Provide the [X, Y] coordinate of the cell's center where the given text is located.  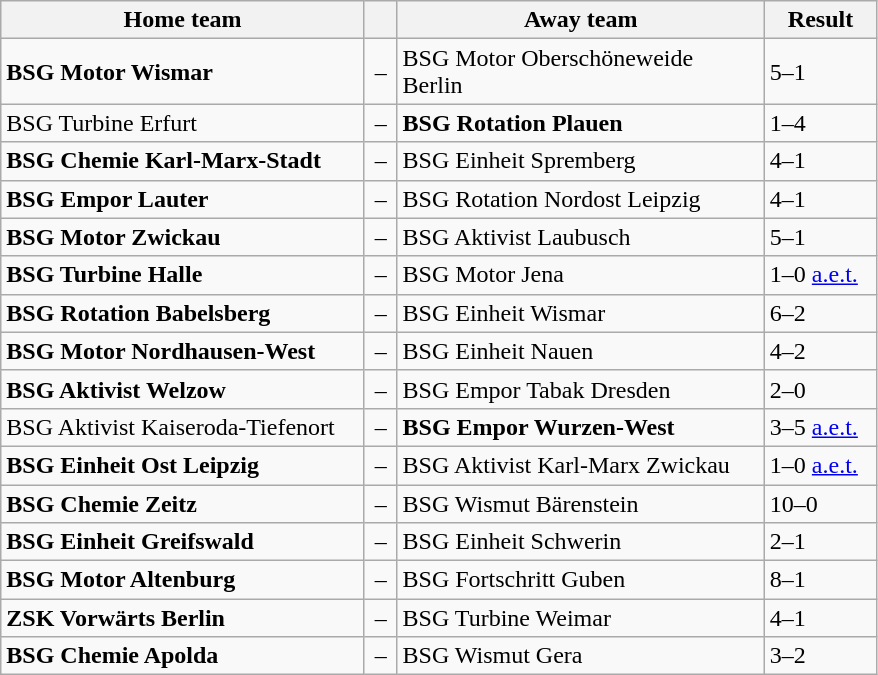
BSG Rotation Babelsberg [183, 313]
BSG Motor Wismar [183, 72]
3–5 a.e.t. [820, 427]
BSG Einheit Nauen [580, 351]
BSG Empor Wurzen-West [580, 427]
BSG Empor Tabak Dresden [580, 389]
2–1 [820, 542]
BSG Turbine Weimar [580, 618]
BSG Turbine Halle [183, 275]
2–0 [820, 389]
BSG Aktivist Karl-Marx Zwickau [580, 465]
BSG Motor Nordhausen-West [183, 351]
Result [820, 20]
BSG Motor Oberschöneweide Berlin [580, 72]
BSG Einheit Greifswald [183, 542]
BSG Einheit Ost Leipzig [183, 465]
BSG Fortschritt Guben [580, 580]
ZSK Vorwärts Berlin [183, 618]
3–2 [820, 656]
BSG Motor Altenburg [183, 580]
BSG Chemie Apolda [183, 656]
BSG Einheit Schwerin [580, 542]
BSG Motor Zwickau [183, 237]
1–4 [820, 123]
BSG Wismut Bärenstein [580, 503]
6–2 [820, 313]
BSG Aktivist Kaiseroda-Tiefenort [183, 427]
BSG Turbine Erfurt [183, 123]
BSG Motor Jena [580, 275]
BSG Chemie Karl-Marx-Stadt [183, 161]
BSG Chemie Zeitz [183, 503]
4–2 [820, 351]
BSG Aktivist Welzow [183, 389]
BSG Rotation Plauen [580, 123]
BSG Wismut Gera [580, 656]
BSG Einheit Wismar [580, 313]
Home team [183, 20]
BSG Einheit Spremberg [580, 161]
BSG Aktivist Laubusch [580, 237]
BSG Empor Lauter [183, 199]
BSG Rotation Nordost Leipzig [580, 199]
10–0 [820, 503]
Away team [580, 20]
8–1 [820, 580]
